Provide the [X, Y] coordinate of the cell's center where the given text is located.  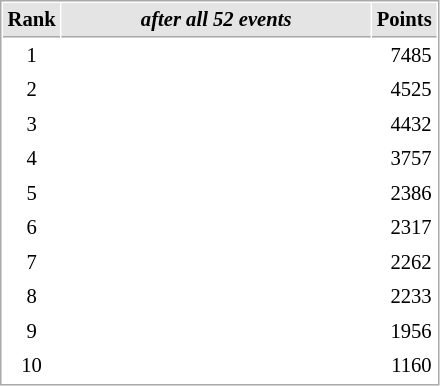
2233 [404, 296]
10 [32, 366]
7485 [404, 56]
1160 [404, 366]
4525 [404, 90]
7 [32, 262]
4 [32, 158]
8 [32, 296]
3757 [404, 158]
2386 [404, 194]
after all 52 events [216, 20]
4432 [404, 124]
2262 [404, 262]
2 [32, 90]
2317 [404, 228]
3 [32, 124]
Rank [32, 20]
6 [32, 228]
Points [404, 20]
5 [32, 194]
9 [32, 332]
1 [32, 56]
1956 [404, 332]
